Detect which cell encompasses the target text, then output its (X, Y) center coordinate. 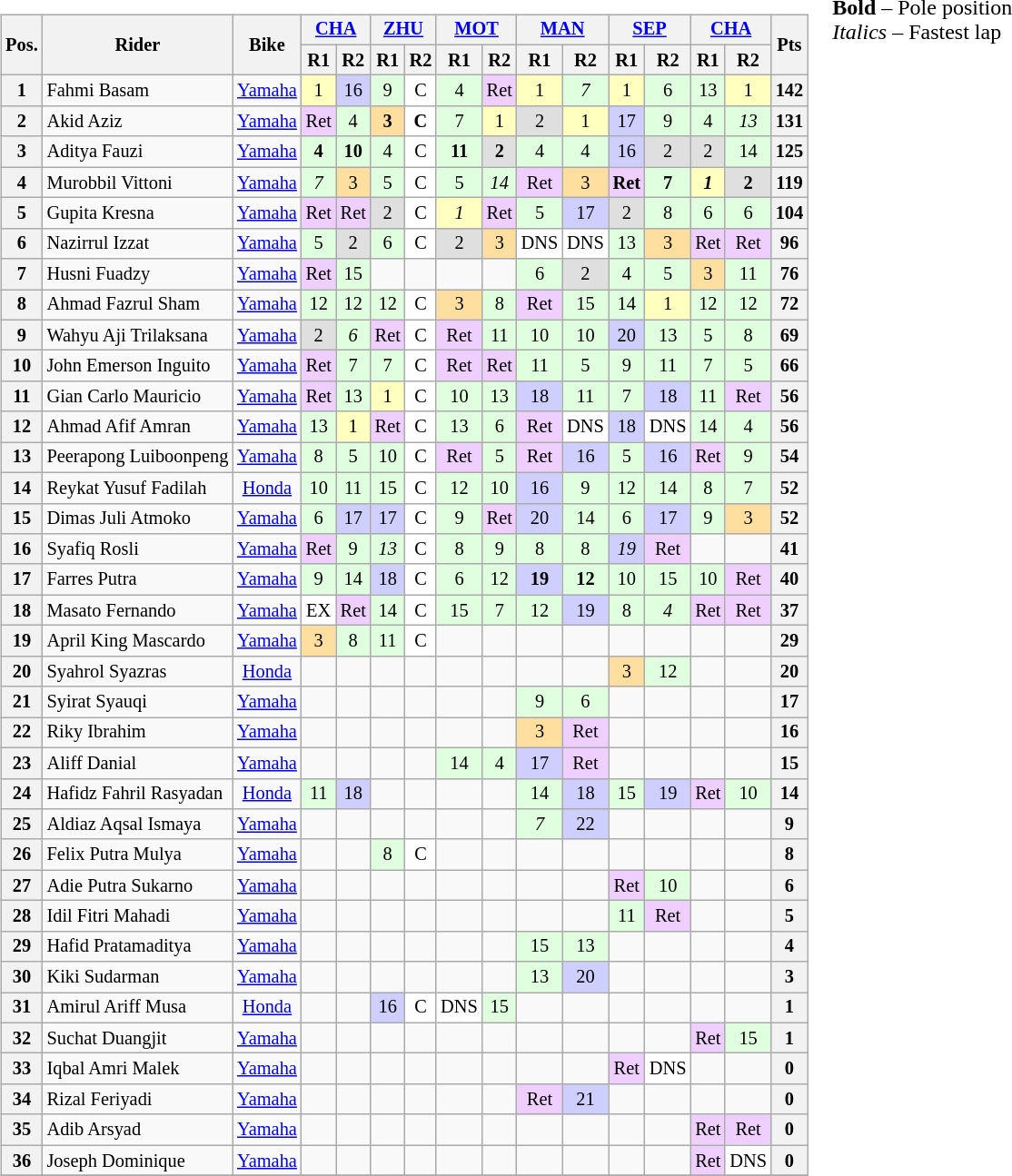
Felix Putra Mulya (138, 855)
30 (22, 977)
131 (789, 122)
66 (789, 366)
24 (22, 794)
125 (789, 152)
69 (789, 335)
Rizal Feriyadi (138, 1100)
April King Mascardo (138, 641)
Ahmad Fazrul Sham (138, 305)
34 (22, 1100)
Murobbil Vittoni (138, 183)
76 (789, 274)
Kiki Sudarman (138, 977)
Gupita Kresna (138, 213)
Pos. (22, 45)
Iqbal Amri Malek (138, 1069)
26 (22, 855)
Pts (789, 45)
32 (22, 1038)
Masato Fernando (138, 610)
Hafidz Fahril Rasyadan (138, 794)
54 (789, 458)
Akid Aziz (138, 122)
142 (789, 91)
Syahrol Syazras (138, 671)
72 (789, 305)
33 (22, 1069)
Fahmi Basam (138, 91)
119 (789, 183)
37 (789, 610)
MOT (476, 30)
28 (22, 916)
Gian Carlo Mauricio (138, 397)
27 (22, 885)
MAN (563, 30)
Farres Putra (138, 579)
Idil Fitri Mahadi (138, 916)
25 (22, 825)
Aliff Danial (138, 763)
Ahmad Afif Amran (138, 427)
Nazirrul Izzat (138, 243)
104 (789, 213)
35 (22, 1130)
Adie Putra Sukarno (138, 885)
ZHU (403, 30)
Amirul Ariff Musa (138, 1008)
Dimas Juli Atmoko (138, 519)
Joseph Dominique (138, 1161)
Peerapong Luiboonpeng (138, 458)
Husni Fuadzy (138, 274)
41 (789, 549)
31 (22, 1008)
SEP (650, 30)
EX (319, 610)
Riky Ibrahim (138, 733)
Reykat Yusuf Fadilah (138, 488)
Bike (267, 45)
Aldiaz Aqsal Ismaya (138, 825)
Adib Arsyad (138, 1130)
John Emerson Inguito (138, 366)
Rider (138, 45)
36 (22, 1161)
Wahyu Aji Trilaksana (138, 335)
96 (789, 243)
Syafiq Rosli (138, 549)
Hafid Pratamaditya (138, 946)
Suchat Duangjit (138, 1038)
23 (22, 763)
Syirat Syauqi (138, 702)
40 (789, 579)
Aditya Fauzi (138, 152)
